From the cell containing the given text, extract its center point as [x, y] coordinate. 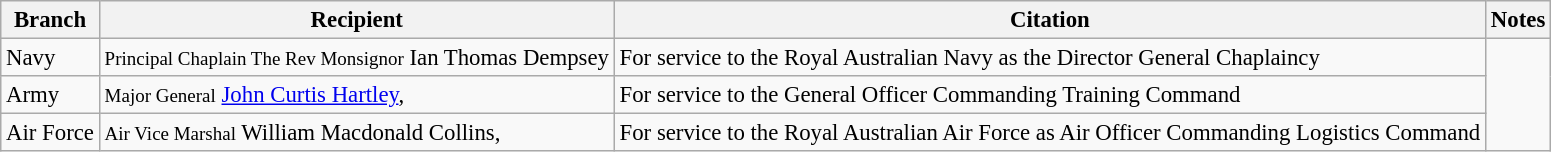
Citation [1050, 20]
Air Vice Marshal William Macdonald Collins, [356, 133]
Recipient [356, 20]
Navy [50, 58]
For service to the General Officer Commanding Training Command [1050, 95]
For service to the Royal Australian Air Force as Air Officer Commanding Logistics Command [1050, 133]
For service to the Royal Australian Navy as the Director General Chaplaincy [1050, 58]
Principal Chaplain The Rev Monsignor Ian Thomas Dempsey [356, 58]
Air Force [50, 133]
Notes [1518, 20]
Major General John Curtis Hartley, [356, 95]
Army [50, 95]
Branch [50, 20]
